Determine the [x, y] coordinate at the center of the cell enclosing the given text.  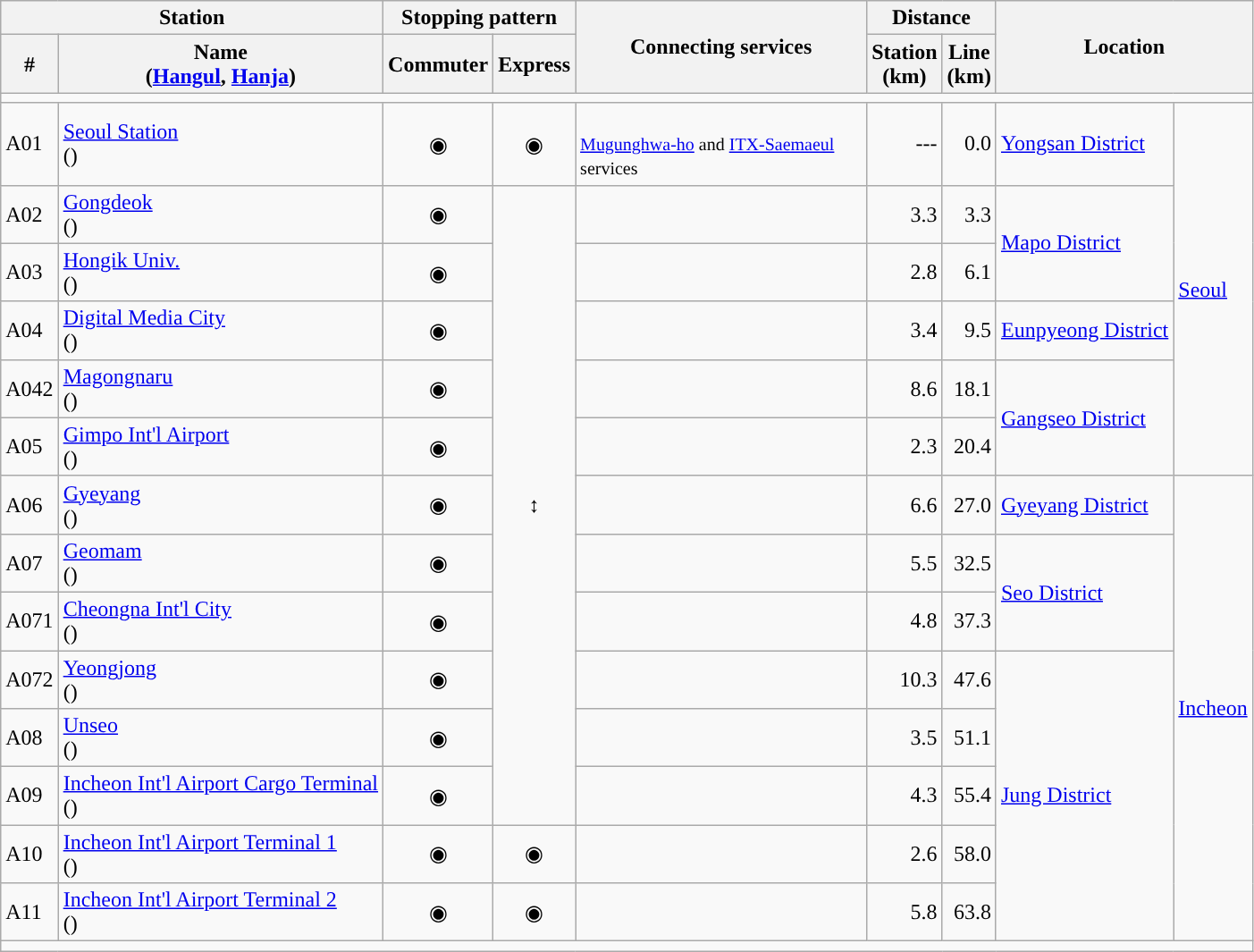
Name(Hangul, Hanja) [220, 64]
8.6 [905, 388]
3.4 [905, 331]
37.3 [969, 620]
Unseo() [220, 738]
Incheon Int'l Airport Cargo Terminal() [220, 796]
Express [534, 64]
A10 [29, 855]
Yeongjong () [220, 679]
Digital Media City() [220, 331]
0.0 [969, 144]
A05 [29, 447]
Incheon Int'l Airport Terminal 2() [220, 912]
--- [905, 144]
Magongnaru() [220, 388]
63.8 [969, 912]
10.3 [905, 679]
27.0 [969, 504]
A04 [29, 331]
Seoul Station() [220, 144]
Connecting services [721, 46]
2.8 [905, 272]
6.1 [969, 272]
6.6 [905, 504]
A02 [29, 215]
Gyeyang() [220, 504]
A09 [29, 796]
Station(km) [905, 64]
18.1 [969, 388]
2.3 [905, 447]
4.8 [905, 620]
47.6 [969, 679]
Hongik Univ.() [220, 272]
Station [192, 18]
↕ [534, 505]
4.3 [905, 796]
20.4 [969, 447]
A06 [29, 504]
A03 [29, 272]
A042 [29, 388]
A07 [29, 563]
A11 [29, 912]
# [29, 64]
Gyeyang District [1084, 504]
A071 [29, 620]
Stopping pattern [479, 18]
51.1 [969, 738]
A01 [29, 144]
Mapo District [1084, 243]
5.8 [905, 912]
55.4 [969, 796]
Incheon Int'l Airport Terminal 1() [220, 855]
Cheongna Int'l City() [220, 620]
Incheon [1213, 708]
Gongdeok() [220, 215]
Gangseo District [1084, 417]
Yongsan District [1084, 144]
Distance [931, 18]
Seo District [1084, 592]
58.0 [969, 855]
Eunpyeong District [1084, 331]
9.5 [969, 331]
Line(km) [969, 64]
Geomam() [220, 563]
3.5 [905, 738]
A08 [29, 738]
Mugunghwa-ho and ITX-Saemaeul services [721, 144]
5.5 [905, 563]
Gimpo Int'l Airport() [220, 447]
Commuter [438, 64]
A072 [29, 679]
Jung District [1084, 796]
Seoul [1213, 290]
Location [1124, 46]
2.6 [905, 855]
32.5 [969, 563]
